Detect which cell encompasses the target text, then output its [x, y] center coordinate. 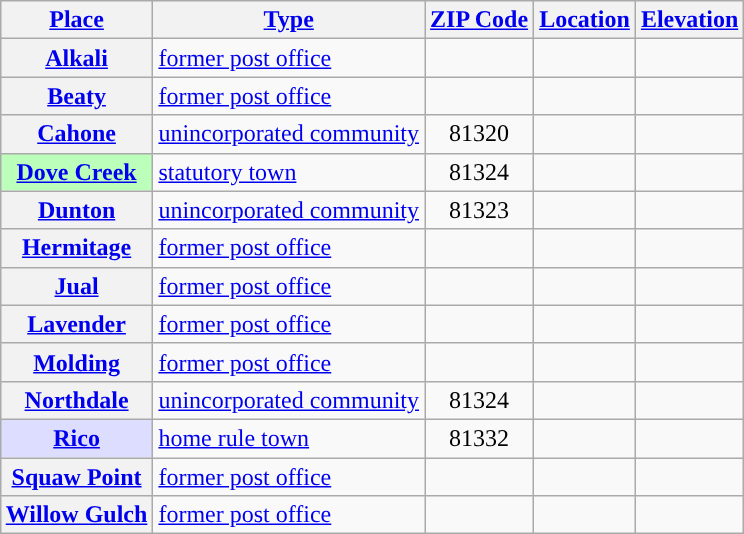
Squaw Point [76, 477]
ZIP Code [480, 20]
Type [289, 20]
Lavender [76, 324]
81320 [480, 134]
Rico [76, 438]
home rule town [289, 438]
Beaty [76, 96]
Alkali [76, 58]
Jual [76, 286]
Cahone [76, 134]
81323 [480, 210]
statutory town [289, 172]
81332 [480, 438]
Willow Gulch [76, 515]
Northdale [76, 400]
Dunton [76, 210]
Hermitage [76, 248]
Molding [76, 362]
Location [585, 20]
Place [76, 20]
Elevation [689, 20]
Dove Creek [76, 172]
